Locate the cell with the specified text and output its (x, y) center coordinate. 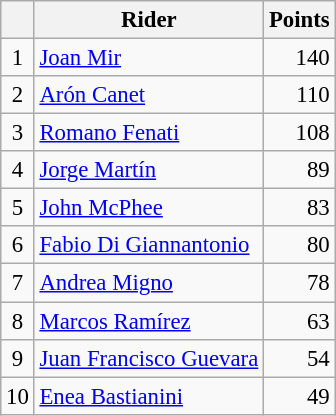
140 (300, 58)
9 (18, 358)
7 (18, 283)
2 (18, 95)
1 (18, 58)
Fabio Di Giannantonio (148, 245)
Rider (148, 20)
80 (300, 245)
83 (300, 208)
49 (300, 396)
Arón Canet (148, 95)
Andrea Migno (148, 283)
Points (300, 20)
Juan Francisco Guevara (148, 358)
54 (300, 358)
Marcos Ramírez (148, 321)
4 (18, 170)
Joan Mir (148, 58)
8 (18, 321)
Enea Bastianini (148, 396)
10 (18, 396)
John McPhee (148, 208)
Jorge Martín (148, 170)
108 (300, 133)
5 (18, 208)
6 (18, 245)
63 (300, 321)
3 (18, 133)
89 (300, 170)
78 (300, 283)
110 (300, 95)
Romano Fenati (148, 133)
